Identify which cell holds the provided text, then report its [x, y] central coordinate. 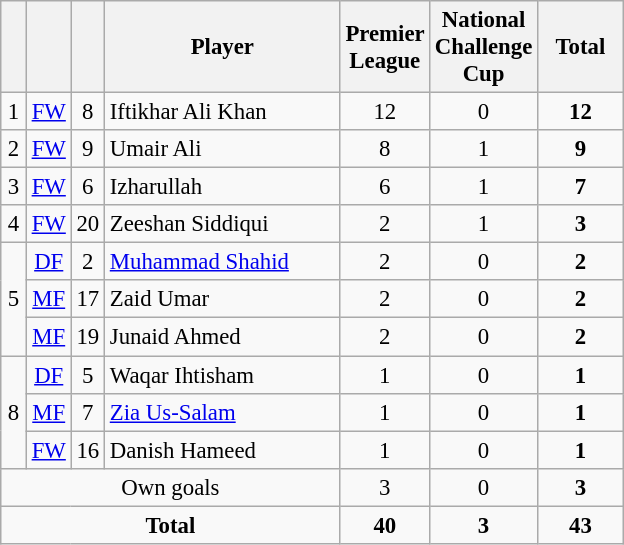
40 [384, 525]
Muhammad Shahid [222, 262]
Zia Us-Salam [222, 412]
Premier League [384, 47]
Own goals [170, 487]
Iftikhar Ali Khan [222, 112]
Junaid Ahmed [222, 337]
Zaid Umar [222, 299]
17 [88, 299]
Umair Ali [222, 149]
Danish Hameed [222, 450]
National Challenge Cup [484, 47]
4 [14, 224]
Zeeshan Siddiqui [222, 224]
20 [88, 224]
19 [88, 337]
Player [222, 47]
Izharullah [222, 187]
16 [88, 450]
43 [581, 525]
Waqar Ihtisham [222, 375]
